Output the (x, y) coordinate of the center of the cell containing the given text.  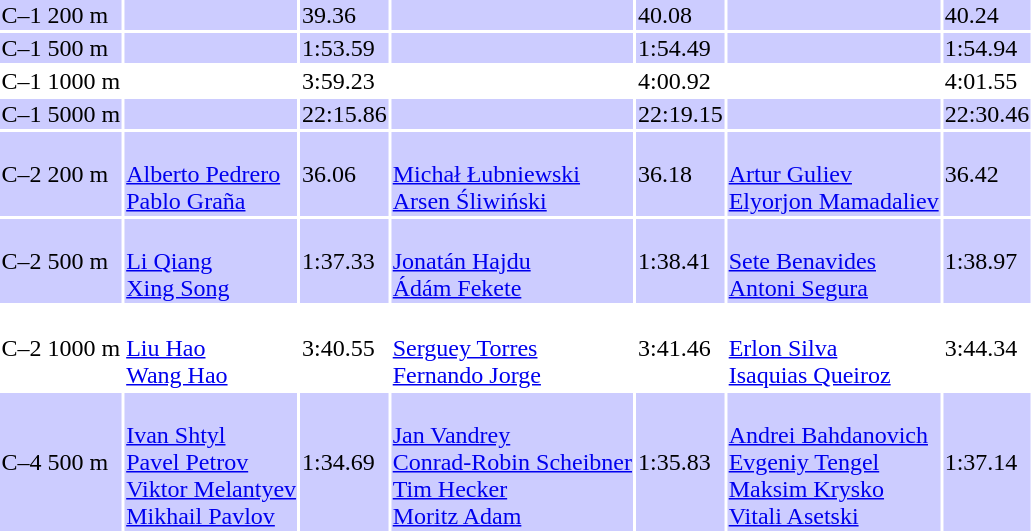
Sete BenavidesAntoni Segura (834, 261)
C–2 200 m (61, 174)
Ivan ShtylPavel PetrovViktor MelantyevMikhail Pavlov (212, 462)
1:54.49 (681, 48)
C–1 200 m (61, 15)
22:30.46 (987, 114)
1:53.59 (345, 48)
3:40.55 (345, 348)
1:37.14 (987, 462)
C–2 1000 m (61, 348)
1:38.97 (987, 261)
Erlon SilvaIsaquias Queiroz (834, 348)
C–1 500 m (61, 48)
4:01.55 (987, 81)
4:00.92 (681, 81)
1:35.83 (681, 462)
C–1 5000 m (61, 114)
Michał ŁubniewskiArsen Śliwiński (512, 174)
22:19.15 (681, 114)
1:37.33 (345, 261)
C–4 500 m (61, 462)
39.36 (345, 15)
3:44.34 (987, 348)
Serguey TorresFernando Jorge (512, 348)
36.42 (987, 174)
36.18 (681, 174)
36.06 (345, 174)
Alberto PedreroPablo Graña (212, 174)
3:59.23 (345, 81)
Jan VandreyConrad-Robin ScheibnerTim HeckerMoritz Adam (512, 462)
40.24 (987, 15)
1:38.41 (681, 261)
22:15.86 (345, 114)
40.08 (681, 15)
Andrei BahdanovichEvgeniy TengelMaksim KryskoVitali Asetski (834, 462)
Jonatán HajduÁdám Fekete (512, 261)
1:34.69 (345, 462)
C–1 1000 m (61, 81)
C–2 500 m (61, 261)
Li QiangXing Song (212, 261)
1:54.94 (987, 48)
Liu HaoWang Hao (212, 348)
Artur GulievElyorjon Mamadaliev (834, 174)
3:41.46 (681, 348)
